Extract the [X, Y] coordinate from the center of the cell holding the provided text.  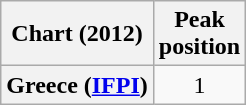
Chart (2012) [78, 34]
Greece (IFPI) [78, 85]
Peakposition [199, 34]
1 [199, 85]
